Provide the [x, y] coordinate of the cell's center where the given text is located.  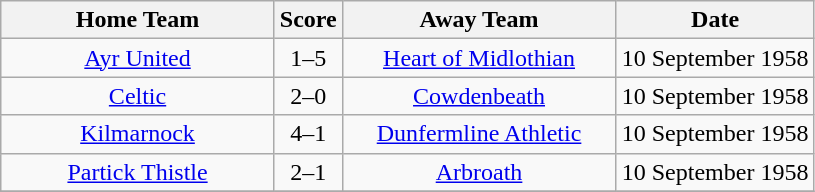
2–1 [308, 172]
1–5 [308, 58]
Cowdenbeath [479, 96]
Away Team [479, 20]
Arbroath [479, 172]
Kilmarnock [138, 134]
Partick Thistle [138, 172]
Score [308, 20]
Home Team [138, 20]
2–0 [308, 96]
Celtic [138, 96]
Date [716, 20]
Ayr United [138, 58]
4–1 [308, 134]
Heart of Midlothian [479, 58]
Dunfermline Athletic [479, 134]
